Provide the (x, y) coordinate of the cell's center where the given text is located.  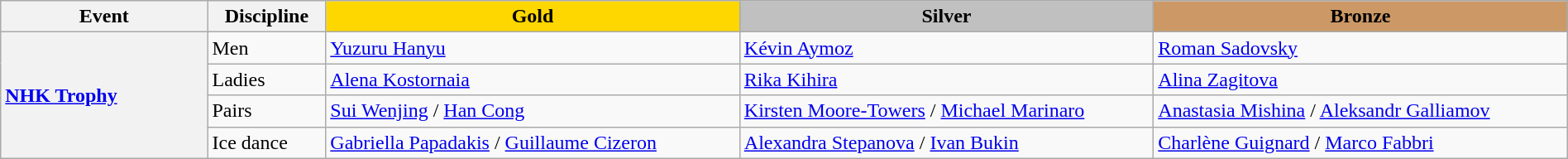
Discipline (266, 17)
Kirsten Moore-Towers / Michael Marinaro (946, 111)
Alena Kostornaia (533, 79)
Ladies (266, 79)
Alexandra Stepanova / Ivan Bukin (946, 142)
Silver (946, 17)
Roman Sadovsky (1360, 48)
Gold (533, 17)
NHK Trophy (104, 95)
Gabriella Papadakis / Guillaume Cizeron (533, 142)
Rika Kihira (946, 79)
Charlène Guignard / Marco Fabbri (1360, 142)
Anastasia Mishina / Aleksandr Galliamov (1360, 111)
Ice dance (266, 142)
Men (266, 48)
Yuzuru Hanyu (533, 48)
Sui Wenjing / Han Cong (533, 111)
Pairs (266, 111)
Alina Zagitova (1360, 79)
Bronze (1360, 17)
Event (104, 17)
Kévin Aymoz (946, 48)
